Return the (X, Y) coordinate for the center point of the cell that contains the specified text.  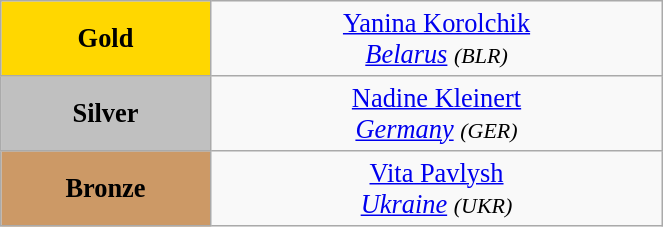
Vita PavlyshUkraine (UKR) (436, 188)
Silver (106, 112)
Gold (106, 38)
Bronze (106, 188)
Yanina KorolchikBelarus (BLR) (436, 38)
Nadine KleinertGermany (GER) (436, 112)
